Find where the given text appears and provide that cell's center as (x, y) coordinate. 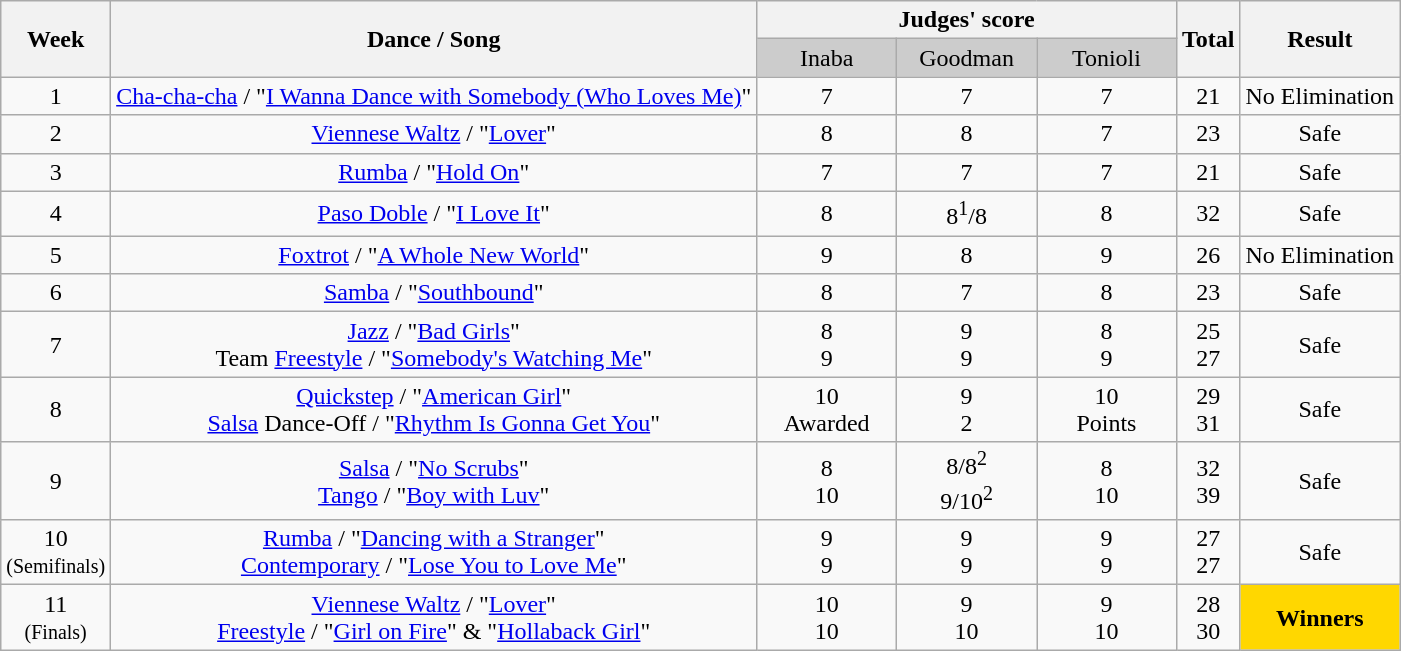
Salsa / "No Scrubs"Tango / "Boy with Luv" (434, 481)
Quickstep / "American Girl"Salsa Dance-Off / "Rhythm Is Gonna Get You" (434, 410)
32 (1208, 214)
81/8 (967, 214)
10(Semifinals) (56, 552)
2727 (1208, 552)
Result (1320, 39)
Week (56, 39)
92 (967, 410)
Jazz / "Bad Girls"Team Freestyle / "Somebody's Watching Me" (434, 344)
2830 (1208, 618)
4 (56, 214)
26 (1208, 255)
Paso Doble / "I Love It" (434, 214)
Samba / "Southbound" (434, 293)
Judges' score (967, 20)
Rumba / "Dancing with a Stranger"Contemporary / "Lose You to Love Me" (434, 552)
10Awarded (827, 410)
2 (56, 134)
2527 (1208, 344)
Foxtrot / "A Whole New World" (434, 255)
1010 (827, 618)
3 (56, 172)
Winners (1320, 618)
2931 (1208, 410)
11(Finals) (56, 618)
Viennese Waltz / "Lover"Freestyle / "Girl on Fire" & "Hollaback Girl" (434, 618)
1 (56, 96)
10Points (1107, 410)
Dance / Song (434, 39)
Cha-cha-cha / "I Wanna Dance with Somebody (Who Loves Me)" (434, 96)
Tonioli (1107, 58)
5 (56, 255)
Inaba (827, 58)
Total (1208, 39)
Goodman (967, 58)
6 (56, 293)
Rumba / "Hold On" (434, 172)
3239 (1208, 481)
8/829/102 (967, 481)
Viennese Waltz / "Lover" (434, 134)
